Scan for the cell matching the given text and deliver its [X, Y] coordinate at center. 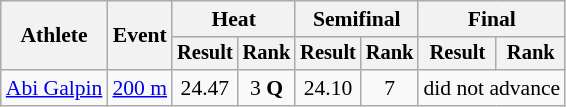
Heat [234, 19]
24.47 [205, 88]
Athlete [54, 36]
did not advance [492, 88]
Abi Galpin [54, 88]
3 Q [267, 88]
Event [140, 36]
7 [390, 88]
Semifinal [356, 19]
200 m [140, 88]
Final [492, 19]
24.10 [328, 88]
